Search for the cell housing the specified text and yield its [X, Y] center coordinate. 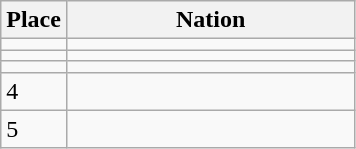
4 [34, 91]
Place [34, 20]
Nation [210, 20]
5 [34, 129]
